Find where the given text appears and provide that cell's center as [X, Y] coordinate. 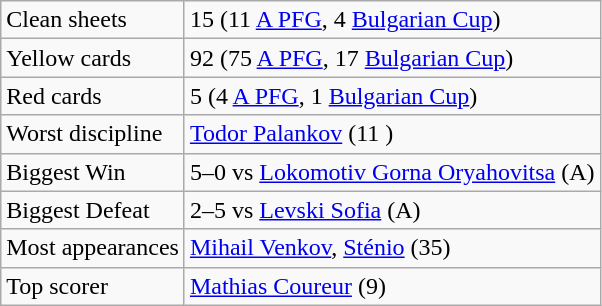
Most appearances [93, 248]
Biggest Defeat [93, 210]
5–0 vs Lokomotiv Gorna Oryahovitsa (A) [392, 172]
Red cards [93, 96]
Mihail Venkov, Sténio (35) [392, 248]
2–5 vs Levski Sofia (A) [392, 210]
15 (11 A PFG, 4 Bulgarian Cup) [392, 20]
Clean sheets [93, 20]
Todor Palankov (11 ) [392, 134]
92 (75 A PFG, 17 Bulgarian Cup) [392, 58]
Worst discipline [93, 134]
Biggest Win [93, 172]
5 (4 A PFG, 1 Bulgarian Cup) [392, 96]
Yellow cards [93, 58]
Top scorer [93, 286]
Mathias Coureur (9) [392, 286]
